Identify which cell holds the provided text, then report its (x, y) central coordinate. 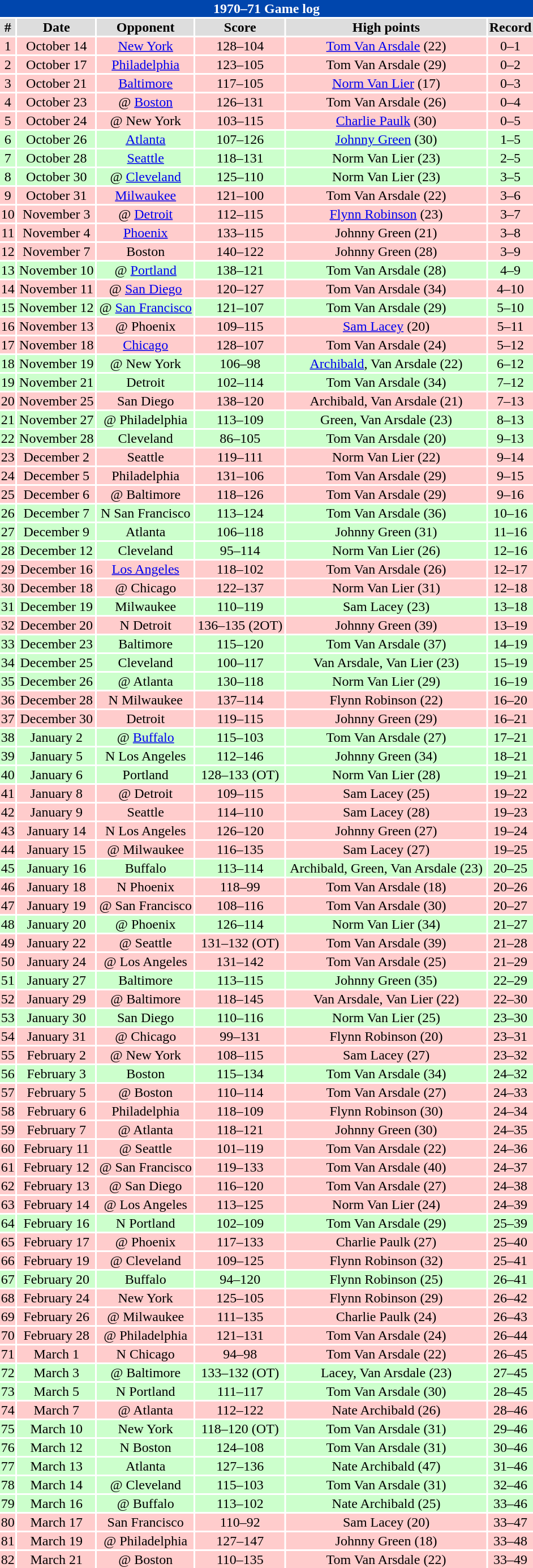
111–117 (240, 1391)
December 2 (57, 457)
Nate Archibald (26) (386, 1410)
October 26 (57, 139)
57 (8, 1092)
9–15 (510, 476)
53 (8, 1018)
25–41 (510, 1261)
October 24 (57, 121)
49 (8, 943)
109–125 (240, 1261)
November 28 (57, 438)
January 20 (57, 924)
Portland (146, 775)
82 (8, 1560)
131–132 (OT) (240, 943)
11–16 (510, 532)
27 (8, 532)
March 3 (57, 1373)
16–19 (510, 681)
112–146 (240, 756)
118–131 (240, 158)
68 (8, 1298)
December 18 (57, 588)
17 (8, 345)
Archibald, Van Arsdale (22) (386, 364)
November 13 (57, 326)
113–114 (240, 868)
121–131 (240, 1335)
N Phoenix (146, 887)
25–40 (510, 1242)
Sam Lacey (23) (386, 606)
42 (8, 812)
33 (8, 644)
119–115 (240, 719)
January 14 (57, 831)
95–114 (240, 550)
December 26 (57, 681)
November 18 (57, 345)
Norm Van Lier (29) (386, 681)
26 (8, 513)
10–16 (510, 513)
61 (8, 1167)
February 5 (57, 1092)
December 30 (57, 719)
126–120 (240, 831)
7–12 (510, 382)
116–135 (240, 849)
24–38 (510, 1186)
56 (8, 1074)
36 (8, 700)
9–16 (510, 494)
13–18 (510, 606)
Johnny Green (18) (386, 1541)
106–98 (240, 364)
12–17 (510, 569)
1970–71 Game log (266, 8)
Score (240, 27)
March 12 (57, 1447)
28 (8, 550)
29–46 (510, 1429)
6–12 (510, 364)
60 (8, 1148)
5–11 (510, 326)
122–137 (240, 588)
@ Portland (146, 270)
January 9 (57, 812)
9 (8, 195)
Flynn Robinson (25) (386, 1279)
140–122 (240, 251)
67 (8, 1279)
February 12 (57, 1167)
March 19 (57, 1541)
22–30 (510, 999)
110–119 (240, 606)
54 (8, 1036)
Charlie Paulk (30) (386, 121)
32–46 (510, 1485)
138–121 (240, 270)
7–13 (510, 401)
24–33 (510, 1092)
March 14 (57, 1485)
November 4 (57, 233)
N San Francisco (146, 513)
San Francisco (146, 1522)
34 (8, 663)
18–21 (510, 756)
0–3 (510, 83)
February 6 (57, 1111)
November 10 (57, 270)
76 (8, 1447)
33–47 (510, 1522)
Chicago (146, 345)
October 14 (57, 46)
October 21 (57, 83)
117–133 (240, 1242)
131–106 (240, 476)
38 (8, 737)
October 28 (57, 158)
24–32 (510, 1074)
46 (8, 887)
117–105 (240, 83)
Johnny Green (21) (386, 233)
February 19 (57, 1261)
113–109 (240, 420)
121–107 (240, 307)
107–126 (240, 139)
81 (8, 1541)
January 6 (57, 775)
119–111 (240, 457)
Tom Van Arsdale (39) (386, 943)
6 (8, 139)
22–29 (510, 980)
21–29 (510, 962)
128–133 (OT) (240, 775)
133–115 (240, 233)
120–127 (240, 289)
124–108 (240, 1447)
December 20 (57, 625)
47 (8, 905)
18 (8, 364)
Los Angeles (146, 569)
Flynn Robinson (32) (386, 1261)
70 (8, 1335)
73 (8, 1391)
113–115 (240, 980)
128–104 (240, 46)
128–107 (240, 345)
64 (8, 1223)
8 (8, 177)
16 (8, 326)
5–12 (510, 345)
January 15 (57, 849)
Sam Lacey (28) (386, 812)
21–28 (510, 943)
March 16 (57, 1503)
Tom Van Arsdale (28) (386, 270)
113–125 (240, 1204)
24–36 (510, 1148)
Charlie Paulk (27) (386, 1242)
29 (8, 569)
26–41 (510, 1279)
32 (8, 625)
33–48 (510, 1541)
10 (8, 214)
102–114 (240, 382)
0–5 (510, 121)
February 14 (57, 1204)
48 (8, 924)
127–136 (240, 1466)
20–27 (510, 905)
30–46 (510, 1447)
Lacey, Van Arsdale (23) (386, 1373)
January 2 (57, 737)
Norm Van Lier (22) (386, 457)
January 5 (57, 756)
31–46 (510, 1466)
62 (8, 1186)
February 20 (57, 1279)
110–114 (240, 1092)
Tom Van Arsdale (40) (386, 1167)
24 (8, 476)
27–45 (510, 1373)
November 27 (57, 420)
94–120 (240, 1279)
February 11 (57, 1148)
58 (8, 1111)
114–110 (240, 812)
118–99 (240, 887)
41 (8, 793)
February 24 (57, 1298)
Norm Van Lier (28) (386, 775)
59 (8, 1130)
Nate Archibald (25) (386, 1503)
Van Arsdale, Van Lier (22) (386, 999)
112–122 (240, 1410)
Norm Van Lier (31) (386, 588)
November 25 (57, 401)
26–43 (510, 1317)
100–117 (240, 663)
Norm Van Lier (34) (386, 924)
2 (8, 65)
Johnny Green (27) (386, 831)
35 (8, 681)
75 (8, 1429)
112–115 (240, 214)
Flynn Robinson (23) (386, 214)
December 9 (57, 532)
115–120 (240, 644)
108–115 (240, 1055)
23 (8, 457)
55 (8, 1055)
3–8 (510, 233)
January 24 (57, 962)
119–133 (240, 1167)
138–120 (240, 401)
February 28 (57, 1335)
118–121 (240, 1130)
14 (8, 289)
51 (8, 980)
Tom Van Arsdale (18) (386, 887)
15–19 (510, 663)
January 22 (57, 943)
9–13 (510, 438)
19–24 (510, 831)
Flynn Robinson (29) (386, 1298)
Tom Van Arsdale (37) (386, 644)
0–4 (510, 102)
N Boston (146, 1447)
Johnny Green (34) (386, 756)
99–131 (240, 1036)
43 (8, 831)
1 (8, 46)
23–31 (510, 1036)
24–37 (510, 1167)
115–134 (240, 1074)
24–39 (510, 1204)
3–6 (510, 195)
19 (8, 382)
111–135 (240, 1317)
November 11 (57, 289)
110–135 (240, 1560)
March 5 (57, 1391)
74 (8, 1410)
Tom Van Arsdale (36) (386, 513)
December 6 (57, 494)
Sam Lacey (25) (386, 793)
11 (8, 233)
37 (8, 719)
12–16 (510, 550)
113–102 (240, 1503)
Green, Van Arsdale (23) (386, 420)
125–105 (240, 1298)
72 (8, 1373)
20–26 (510, 887)
Archibald, Green, Van Arsdale (23) (386, 868)
January 8 (57, 793)
86–105 (240, 438)
March 21 (57, 1560)
24–34 (510, 1111)
October 30 (57, 177)
4–9 (510, 270)
December 12 (57, 550)
February 7 (57, 1130)
15 (8, 307)
October 31 (57, 195)
Johnny Green (35) (386, 980)
137–114 (240, 700)
November 19 (57, 364)
4–10 (510, 289)
12 (8, 251)
February 13 (57, 1186)
January 18 (57, 887)
118–126 (240, 494)
33–49 (510, 1560)
High points (386, 27)
78 (8, 1485)
31 (8, 606)
Record (510, 27)
118–109 (240, 1111)
12–18 (510, 588)
14–19 (510, 644)
21–27 (510, 924)
Johnny Green (39) (386, 625)
28–46 (510, 1410)
5–10 (510, 307)
0–1 (510, 46)
Norm Van Lier (25) (386, 1018)
Flynn Robinson (30) (386, 1111)
71 (8, 1354)
20 (8, 401)
Johnny Green (28) (386, 251)
118–102 (240, 569)
19–21 (510, 775)
23–32 (510, 1055)
26–45 (510, 1354)
103–115 (240, 121)
Norm Van Lier (24) (386, 1204)
21 (8, 420)
Nate Archibald (47) (386, 1466)
November 21 (57, 382)
Opponent (146, 27)
2–5 (510, 158)
N Chicago (146, 1354)
19–25 (510, 849)
January 16 (57, 868)
March 17 (57, 1522)
October 23 (57, 102)
121–100 (240, 195)
79 (8, 1503)
Johnny Green (31) (386, 532)
16–21 (510, 719)
February 17 (57, 1242)
25 (8, 494)
110–92 (240, 1522)
Flynn Robinson (20) (386, 1036)
5 (8, 121)
January 27 (57, 980)
Date (57, 27)
N Milwaukee (146, 700)
December 7 (57, 513)
October 17 (57, 65)
December 25 (57, 663)
December 16 (57, 569)
123–105 (240, 65)
Johnny Green (29) (386, 719)
16–20 (510, 700)
November 12 (57, 307)
65 (8, 1242)
127–147 (240, 1541)
19–22 (510, 793)
116–120 (240, 1186)
26–42 (510, 1298)
26–44 (510, 1335)
Flynn Robinson (22) (386, 700)
130–118 (240, 681)
125–110 (240, 177)
January 19 (57, 905)
40 (8, 775)
March 1 (57, 1354)
3 (8, 83)
0–2 (510, 65)
1–5 (510, 139)
Van Arsdale, Van Lier (23) (386, 663)
December 5 (57, 476)
45 (8, 868)
126–114 (240, 924)
101–119 (240, 1148)
Archibald, Van Arsdale (21) (386, 401)
Norm Van Lier (17) (386, 83)
108–116 (240, 905)
20–25 (510, 868)
December 23 (57, 644)
39 (8, 756)
4 (8, 102)
December 28 (57, 700)
33–46 (510, 1503)
3–5 (510, 177)
November 7 (57, 251)
January 29 (57, 999)
Phoenix (146, 233)
22 (8, 438)
13–19 (510, 625)
13 (8, 270)
63 (8, 1204)
8–13 (510, 420)
24–35 (510, 1130)
January 31 (57, 1036)
3–9 (510, 251)
30 (8, 588)
December 19 (57, 606)
52 (8, 999)
80 (8, 1522)
25–39 (510, 1223)
March 7 (57, 1410)
136–135 (2OT) (240, 625)
126–131 (240, 102)
7 (8, 158)
February 2 (57, 1055)
November 3 (57, 214)
110–116 (240, 1018)
133–132 (OT) (240, 1373)
February 16 (57, 1223)
February 3 (57, 1074)
17–21 (510, 737)
# (8, 27)
66 (8, 1261)
March 13 (57, 1466)
Norm Van Lier (26) (386, 550)
N Detroit (146, 625)
Tom Van Arsdale (25) (386, 962)
50 (8, 962)
94–98 (240, 1354)
28–45 (510, 1391)
Charlie Paulk (24) (386, 1317)
3–7 (510, 214)
118–145 (240, 999)
9–14 (510, 457)
19–23 (510, 812)
69 (8, 1317)
118–120 (OT) (240, 1429)
106–118 (240, 532)
March 10 (57, 1429)
102–109 (240, 1223)
January 30 (57, 1018)
February 26 (57, 1317)
131–142 (240, 962)
77 (8, 1466)
Tom Van Arsdale (20) (386, 438)
44 (8, 849)
113–124 (240, 513)
23–30 (510, 1018)
